Return [x, y] of the center of cell containing provided text 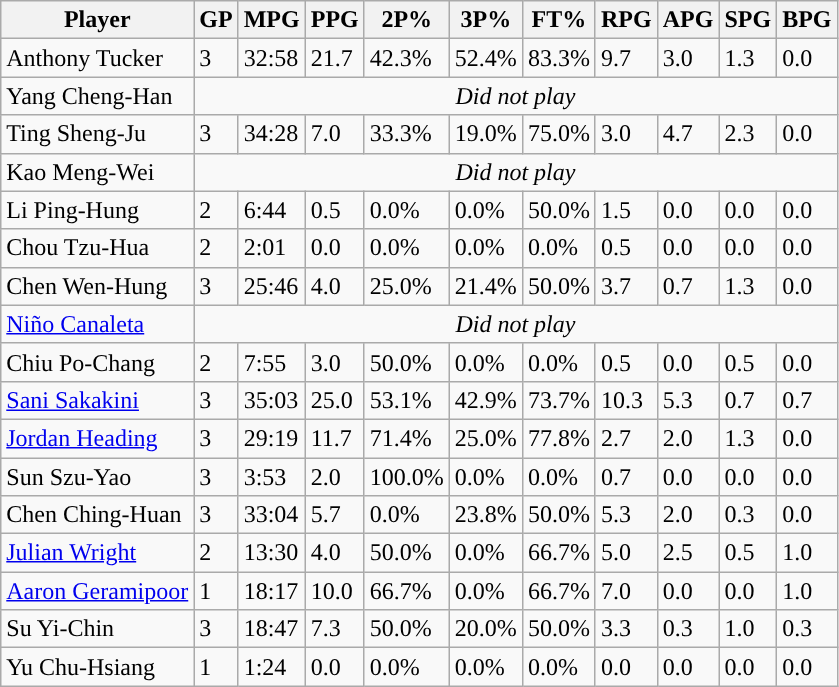
Anthony Tucker [98, 58]
Ting Sheng-Ju [98, 134]
2.7 [626, 438]
42.9% [486, 400]
Kao Meng-Wei [98, 172]
Sani Sakakini [98, 400]
29:19 [272, 438]
APG [688, 20]
7.3 [334, 629]
FT% [558, 20]
25.0 [334, 400]
Chiu Po-Chang [98, 362]
33.3% [406, 134]
Aaron Geramipoor [98, 591]
Player [98, 20]
18:17 [272, 591]
Su Yi-Chin [98, 629]
23.8% [486, 515]
PPG [334, 20]
73.7% [558, 400]
Chen Ching-Huan [98, 515]
100.0% [406, 477]
10.3 [626, 400]
77.8% [558, 438]
9.7 [626, 58]
2.3 [748, 134]
1:24 [272, 667]
33:04 [272, 515]
19.0% [486, 134]
3.7 [626, 286]
53.1% [406, 400]
3P% [486, 20]
25:46 [272, 286]
Yu Chu-Hsiang [98, 667]
5.0 [626, 553]
21.4% [486, 286]
Li Ping-Hung [98, 210]
2P% [406, 20]
75.0% [558, 134]
35:03 [272, 400]
10.0 [334, 591]
Niño Canaleta [98, 324]
20.0% [486, 629]
SPG [748, 20]
RPG [626, 20]
Chou Tzu-Hua [98, 248]
BPG [807, 20]
Julian Wright [98, 553]
1.5 [626, 210]
GP [216, 20]
4.7 [688, 134]
71.4% [406, 438]
83.3% [558, 58]
2:01 [272, 248]
Yang Cheng-Han [98, 96]
3:53 [272, 477]
32:58 [272, 58]
52.4% [486, 58]
7:55 [272, 362]
3.3 [626, 629]
34:28 [272, 134]
5.7 [334, 515]
MPG [272, 20]
42.3% [406, 58]
6:44 [272, 210]
2.5 [688, 553]
13:30 [272, 553]
11.7 [334, 438]
Jordan Heading [98, 438]
Sun Szu-Yao [98, 477]
18:47 [272, 629]
21.7 [334, 58]
Chen Wen-Hung [98, 286]
